Find where the given text appears and provide that cell's center as (x, y) coordinate. 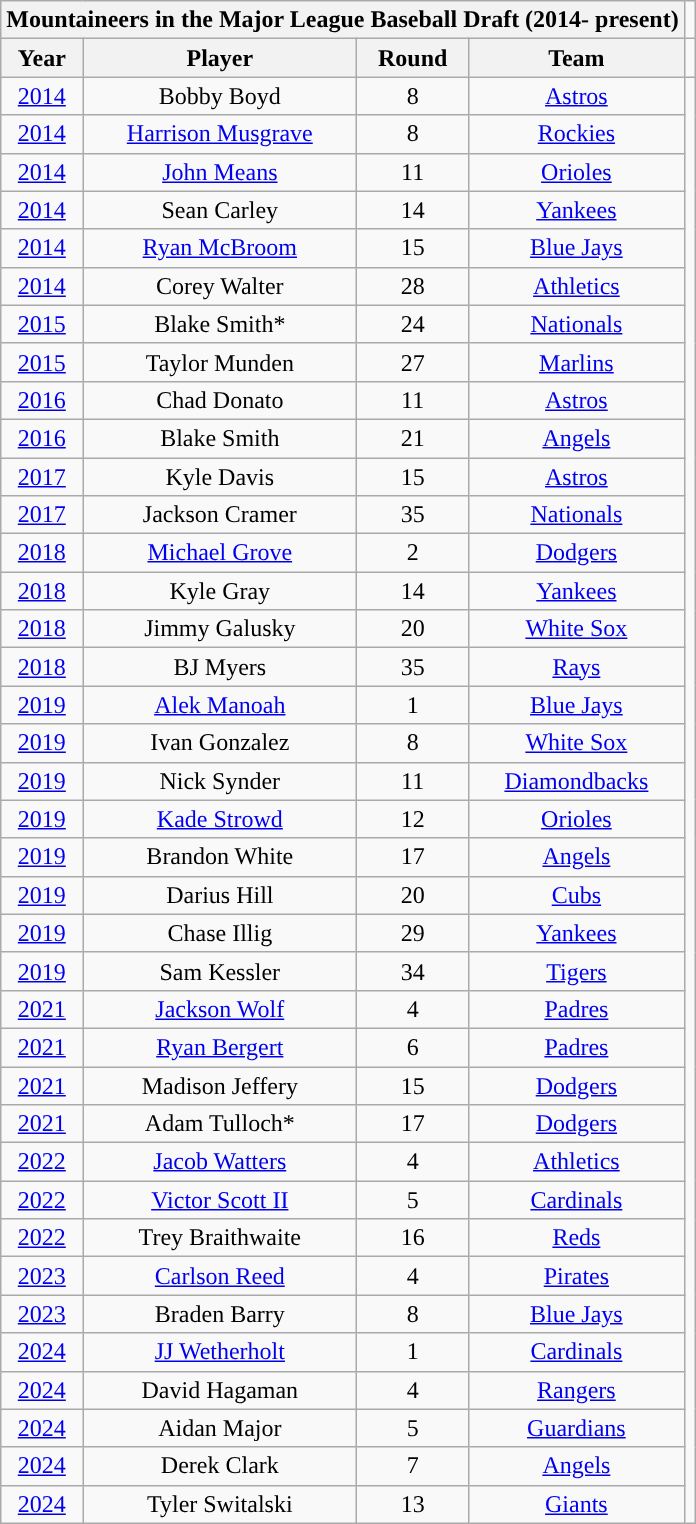
12 (413, 819)
Blake Smith (220, 438)
27 (413, 362)
Carlson Reed (220, 1276)
John Means (220, 172)
Tyler Switalski (220, 1504)
Taylor Munden (220, 362)
Victor Scott II (220, 1200)
Jackson Cramer (220, 515)
Player (220, 58)
JJ Wetherholt (220, 1352)
Ryan Bergert (220, 1047)
6 (413, 1047)
Nick Synder (220, 781)
Aidan Major (220, 1428)
Marlins (577, 362)
Mountaineers in the Major League Baseball Draft (2014- present) (342, 20)
Adam Tulloch* (220, 1124)
Madison Jeffery (220, 1085)
Harrison Musgrave (220, 134)
Braden Barry (220, 1314)
Sam Kessler (220, 971)
Rangers (577, 1390)
Diamondbacks (577, 781)
BJ Myers (220, 667)
Darius Hill (220, 895)
Kyle Gray (220, 591)
29 (413, 933)
Reds (577, 1238)
Brandon White (220, 857)
Derek Clark (220, 1466)
21 (413, 438)
Chase Illig (220, 933)
David Hagaman (220, 1390)
Pirates (577, 1276)
Jacob Watters (220, 1162)
Corey Walter (220, 286)
Kade Strowd (220, 819)
Rays (577, 667)
24 (413, 324)
2 (413, 553)
Kyle Davis (220, 477)
Chad Donato (220, 400)
Tigers (577, 971)
Alek Manoah (220, 705)
Sean Carley (220, 210)
16 (413, 1238)
Blake Smith* (220, 324)
Jackson Wolf (220, 1009)
Ryan McBroom (220, 248)
34 (413, 971)
Jimmy Galusky (220, 629)
Round (413, 58)
Rockies (577, 134)
Michael Grove (220, 553)
7 (413, 1466)
28 (413, 286)
Ivan Gonzalez (220, 743)
Bobby Boyd (220, 96)
Giants (577, 1504)
Guardians (577, 1428)
Trey Braithwaite (220, 1238)
13 (413, 1504)
Year (42, 58)
Cubs (577, 895)
Team (577, 58)
